Provide the (x, y) coordinate of the cell's center where the given text is located.  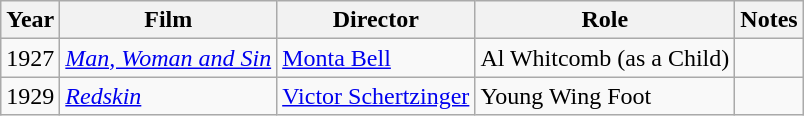
Film (168, 20)
Redskin (168, 96)
Year (30, 20)
Role (605, 20)
Al Whitcomb (as a Child) (605, 58)
1929 (30, 96)
Notes (769, 20)
Director (376, 20)
1927 (30, 58)
Man, Woman and Sin (168, 58)
Victor Schertzinger (376, 96)
Young Wing Foot (605, 96)
Monta Bell (376, 58)
